Scan for the cell matching the given text and deliver its [X, Y] coordinate at center. 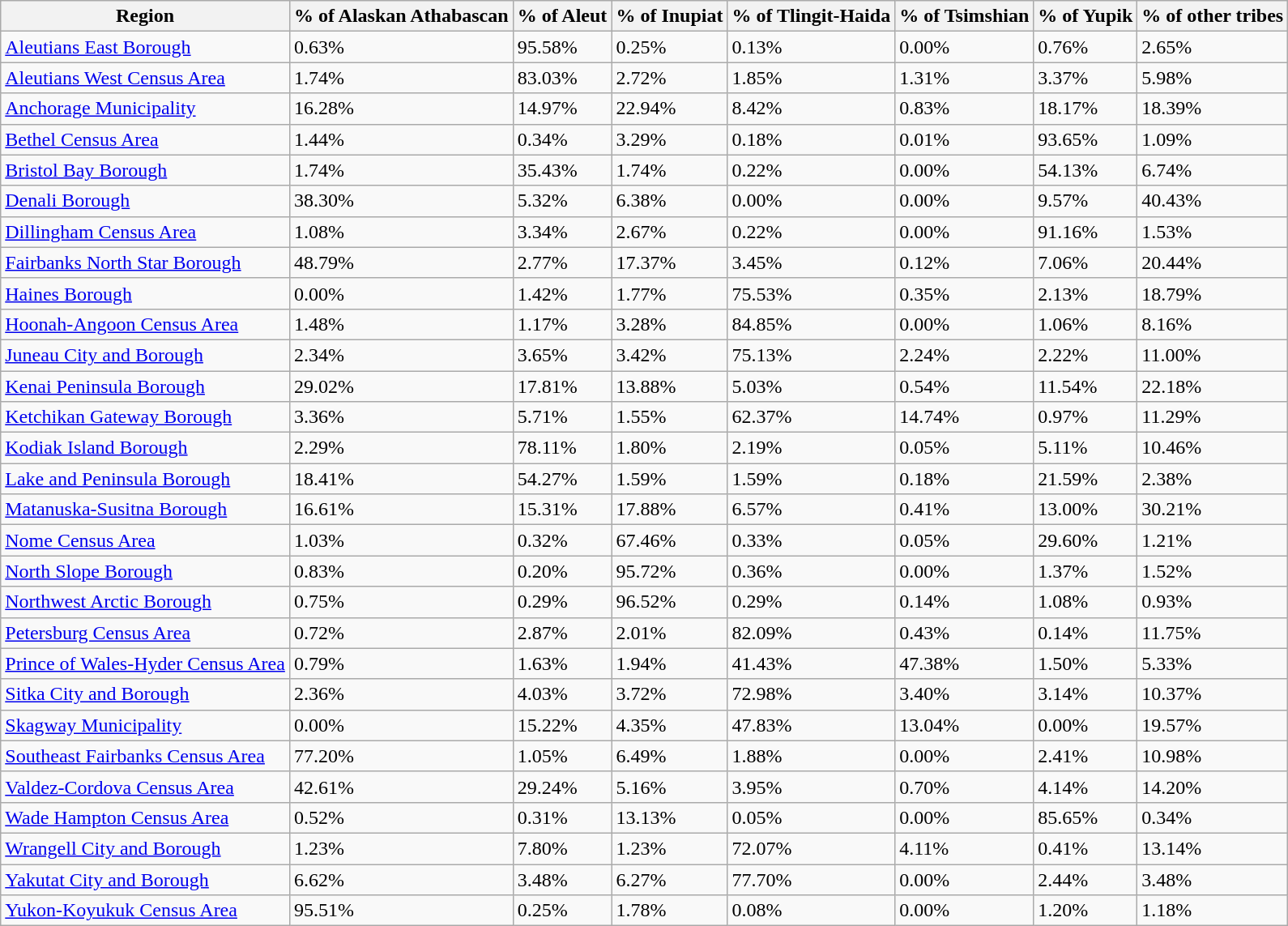
3.40% [964, 694]
18.41% [401, 479]
11.75% [1213, 633]
Kenai Peninsula Borough [146, 386]
1.05% [562, 756]
40.43% [1213, 201]
10.37% [1213, 694]
Haines Borough [146, 293]
5.71% [562, 417]
5.98% [1213, 78]
5.33% [1213, 664]
15.31% [562, 510]
47.38% [964, 664]
Bethel Census Area [146, 139]
1.63% [562, 664]
2.38% [1213, 479]
30.21% [1213, 510]
14.20% [1213, 787]
5.16% [669, 787]
5.32% [562, 201]
0.35% [964, 293]
22.94% [669, 109]
8.16% [1213, 324]
13.04% [964, 725]
1.31% [964, 78]
0.70% [964, 787]
54.13% [1085, 170]
4.03% [562, 694]
1.94% [669, 664]
2.77% [562, 262]
6.74% [1213, 170]
62.37% [812, 417]
1.37% [1085, 571]
1.85% [812, 78]
3.14% [1085, 694]
6.38% [669, 201]
0.33% [812, 540]
14.74% [964, 417]
1.42% [562, 293]
0.79% [401, 664]
Northwest Arctic Borough [146, 602]
2.44% [1085, 879]
2.13% [1085, 293]
77.20% [401, 756]
11.54% [1085, 386]
21.59% [1085, 479]
Aleutians East Borough [146, 47]
1.20% [1085, 911]
41.43% [812, 664]
20.44% [1213, 262]
13.00% [1085, 510]
3.34% [562, 232]
1.52% [1213, 571]
% of Inupiat [669, 16]
0.43% [964, 633]
Bristol Bay Borough [146, 170]
Skagway Municipality [146, 725]
6.62% [401, 879]
15.22% [562, 725]
6.49% [669, 756]
91.16% [1085, 232]
1.06% [1085, 324]
1.18% [1213, 911]
16.28% [401, 109]
Prince of Wales-Hyder Census Area [146, 664]
Southeast Fairbanks Census Area [146, 756]
4.35% [669, 725]
% of Alaskan Athabascan [401, 16]
84.85% [812, 324]
0.13% [812, 47]
0.31% [562, 817]
2.65% [1213, 47]
1.03% [401, 540]
2.34% [401, 355]
5.11% [1085, 448]
Aleutians West Census Area [146, 78]
22.18% [1213, 386]
Valdez-Cordova Census Area [146, 787]
Nome Census Area [146, 540]
Hoonah-Angoon Census Area [146, 324]
95.58% [562, 47]
54.27% [562, 479]
95.72% [669, 571]
83.03% [562, 78]
Yakutat City and Borough [146, 879]
Denali Borough [146, 201]
3.72% [669, 694]
% of other tribes [1213, 16]
3.42% [669, 355]
85.65% [1085, 817]
2.24% [964, 355]
67.46% [669, 540]
29.60% [1085, 540]
7.80% [562, 848]
% of Yupik [1085, 16]
Sitka City and Borough [146, 694]
Matanuska-Susitna Borough [146, 510]
Fairbanks North Star Borough [146, 262]
17.81% [562, 386]
0.97% [1085, 417]
72.07% [812, 848]
95.51% [401, 911]
1.44% [401, 139]
3.65% [562, 355]
Anchorage Municipality [146, 109]
0.72% [401, 633]
North Slope Borough [146, 571]
18.39% [1213, 109]
48.79% [401, 262]
0.93% [1213, 602]
Lake and Peninsula Borough [146, 479]
Dillingham Census Area [146, 232]
Kodiak Island Borough [146, 448]
6.57% [812, 510]
38.30% [401, 201]
5.03% [812, 386]
0.63% [401, 47]
0.08% [812, 911]
Yukon-Koyukuk Census Area [146, 911]
77.70% [812, 879]
13.88% [669, 386]
82.09% [812, 633]
1.21% [1213, 540]
2.29% [401, 448]
35.43% [562, 170]
0.76% [1085, 47]
2.87% [562, 633]
0.36% [812, 571]
1.53% [1213, 232]
2.19% [812, 448]
2.36% [401, 694]
4.14% [1085, 787]
8.42% [812, 109]
7.06% [1085, 262]
17.88% [669, 510]
2.41% [1085, 756]
Region [146, 16]
3.37% [1085, 78]
Ketchikan Gateway Borough [146, 417]
9.57% [1085, 201]
1.09% [1213, 139]
3.95% [812, 787]
0.54% [964, 386]
% of Aleut [562, 16]
0.52% [401, 817]
0.75% [401, 602]
11.29% [1213, 417]
1.50% [1085, 664]
29.02% [401, 386]
Wrangell City and Borough [146, 848]
47.83% [812, 725]
14.97% [562, 109]
Petersburg Census Area [146, 633]
29.24% [562, 787]
1.55% [669, 417]
% of Tlingit-Haida [812, 16]
78.11% [562, 448]
0.12% [964, 262]
13.14% [1213, 848]
1.48% [401, 324]
Juneau City and Borough [146, 355]
72.98% [812, 694]
13.13% [669, 817]
1.78% [669, 911]
2.22% [1085, 355]
1.77% [669, 293]
96.52% [669, 602]
42.61% [401, 787]
17.37% [669, 262]
2.72% [669, 78]
% of Tsimshian [964, 16]
10.46% [1213, 448]
3.45% [812, 262]
1.80% [669, 448]
11.00% [1213, 355]
4.11% [964, 848]
3.36% [401, 417]
2.67% [669, 232]
93.65% [1085, 139]
10.98% [1213, 756]
75.53% [812, 293]
3.29% [669, 139]
2.01% [669, 633]
0.20% [562, 571]
Wade Hampton Census Area [146, 817]
18.79% [1213, 293]
75.13% [812, 355]
3.28% [669, 324]
1.17% [562, 324]
1.88% [812, 756]
0.32% [562, 540]
19.57% [1213, 725]
0.01% [964, 139]
18.17% [1085, 109]
6.27% [669, 879]
16.61% [401, 510]
